Capture the cell that displays the provided text and extract its (x, y) central coordinate. 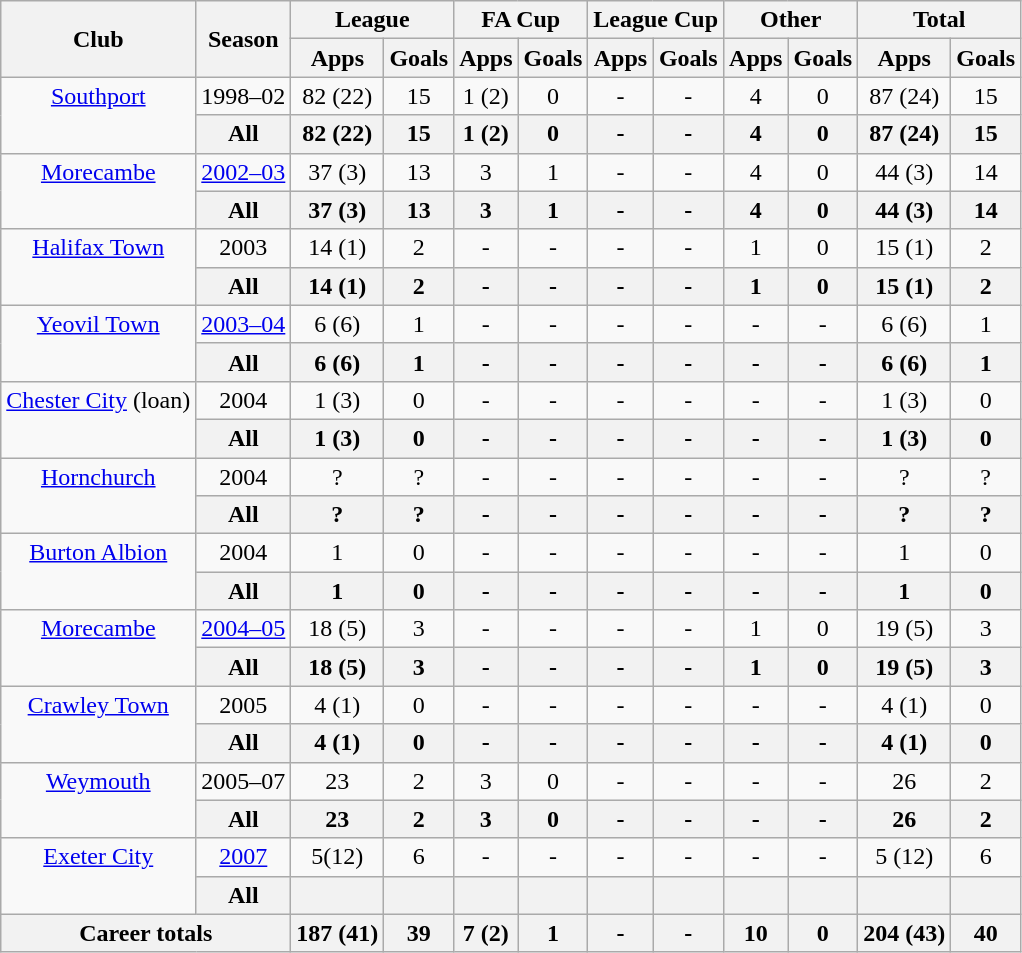
Burton Albion (98, 572)
5(12) (338, 857)
Weymouth (98, 800)
2005–07 (244, 781)
Southport (98, 115)
5 (12) (904, 857)
Yeovil Town (98, 343)
FA Cup (521, 20)
40 (986, 933)
2005 (244, 705)
204 (43) (904, 933)
Other (791, 20)
2007 (244, 857)
League Cup (656, 20)
2004–05 (244, 629)
Chester City (loan) (98, 419)
Crawley Town (98, 724)
Halifax Town (98, 267)
2003–04 (244, 324)
7 (2) (486, 933)
Season (244, 39)
39 (419, 933)
10 (756, 933)
2003 (244, 248)
Hornchurch (98, 496)
187 (41) (338, 933)
1998–02 (244, 96)
Career totals (146, 933)
2002–03 (244, 172)
Total (940, 20)
Club (98, 39)
League (372, 20)
Exeter City (98, 876)
